Output the [X, Y] coordinate of the center of the cell containing the given text.  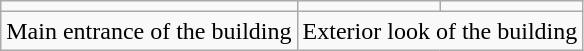
Exterior look of the building [440, 31]
Main entrance of the building [149, 31]
